Determine the [X, Y] coordinate at the center of the cell enclosing the given text.  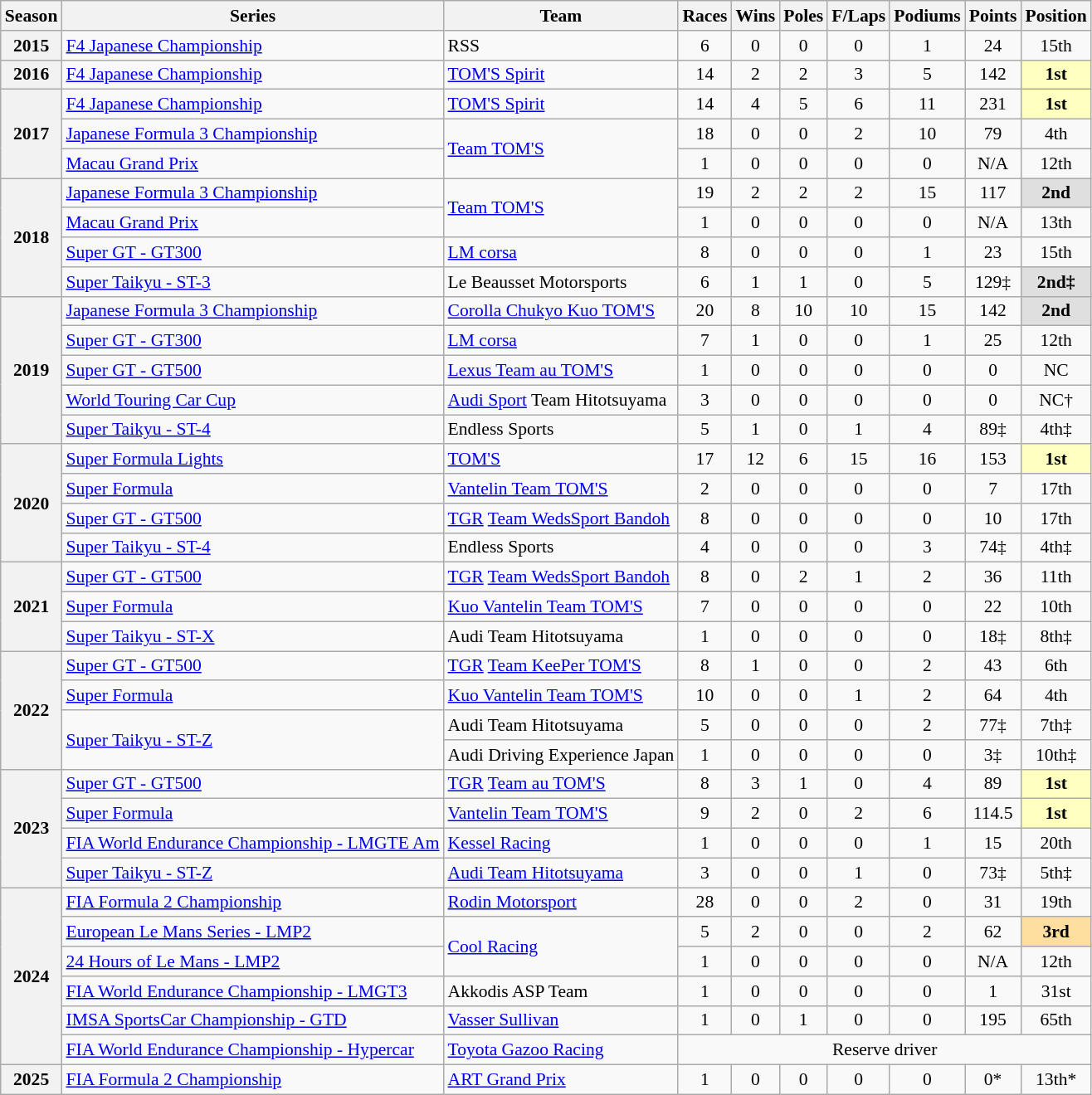
Podiums [928, 16]
Races [704, 16]
62 [993, 932]
Team [561, 16]
F/Laps [858, 16]
Rodin Motorsport [561, 903]
FIA World Endurance Championship - LMGTE Am [252, 844]
Akkodis ASP Team [561, 991]
RSS [561, 46]
Corolla Chukyo Kuo TOM'S [561, 311]
2020 [32, 504]
11th [1055, 577]
0* [993, 1080]
Audi Driving Experience Japan [561, 755]
18 [704, 134]
7th‡ [1055, 725]
64 [993, 696]
TOM'S [561, 460]
114.5 [993, 814]
Vasser Sullivan [561, 1020]
11 [928, 105]
153 [993, 460]
22 [993, 607]
2nd‡ [1055, 282]
9 [704, 814]
25 [993, 341]
20th [1055, 844]
10th‡ [1055, 755]
ART Grand Prix [561, 1080]
23 [993, 252]
65th [1055, 1020]
16 [928, 460]
74‡ [993, 547]
World Touring Car Cup [252, 400]
43 [993, 666]
36 [993, 577]
8th‡ [1055, 636]
Super Formula Lights [252, 460]
Position [1055, 16]
2023 [32, 828]
19 [704, 193]
FIA World Endurance Championship - LMGT3 [252, 991]
Cool Racing [561, 947]
TGR Team au TOM'S [561, 784]
FIA World Endurance Championship - Hypercar [252, 1050]
2018 [32, 237]
79 [993, 134]
6th [1055, 666]
13th [1055, 223]
24 [993, 46]
2017 [32, 134]
12 [755, 460]
2024 [32, 976]
Lexus Team au TOM'S [561, 371]
Audi Sport Team Hitotsuyama [561, 400]
Season [32, 16]
24 Hours of Le Mans - LMP2 [252, 961]
2025 [32, 1080]
89‡ [993, 430]
117 [993, 193]
Toyota Gazoo Racing [561, 1050]
NC [1055, 371]
13th* [1055, 1080]
Poles [803, 16]
Series [252, 16]
2016 [32, 75]
2022 [32, 710]
77‡ [993, 725]
3‡ [993, 755]
3rd [1055, 932]
Super Taikyu - ST-3 [252, 282]
Super Taikyu - ST-X [252, 636]
129‡ [993, 282]
Kessel Racing [561, 844]
10th [1055, 607]
73‡ [993, 873]
195 [993, 1020]
Wins [755, 16]
2015 [32, 46]
Le Beausset Motorsports [561, 282]
31st [1055, 991]
IMSA SportsCar Championship - GTD [252, 1020]
NC† [1055, 400]
2021 [32, 607]
31 [993, 903]
2019 [32, 370]
Points [993, 16]
18‡ [993, 636]
19th [1055, 903]
Reserve driver [885, 1050]
231 [993, 105]
TGR Team KeePer TOM'S [561, 666]
17 [704, 460]
European Le Mans Series - LMP2 [252, 932]
28 [704, 903]
20 [704, 311]
5th‡ [1055, 873]
89 [993, 784]
